Find where the given text appears and provide that cell's center as (X, Y) coordinate. 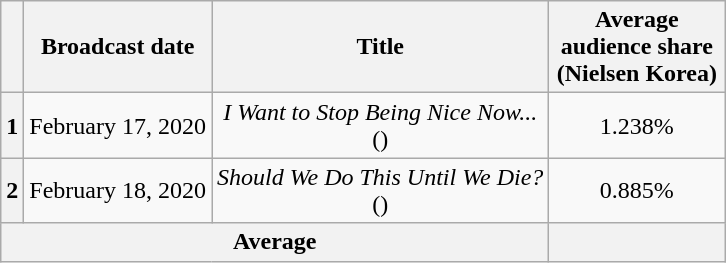
2 (12, 190)
Title (380, 47)
Average (275, 242)
February 18, 2020 (118, 190)
Broadcast date (118, 47)
I Want to Stop Being Nice Now...() (380, 126)
1.238% (637, 126)
Should We Do This Until We Die?() (380, 190)
0.885% (637, 190)
1 (12, 126)
Average audience share(Nielsen Korea) (637, 47)
February 17, 2020 (118, 126)
